Scan for the cell matching the given text and deliver its (x, y) coordinate at center. 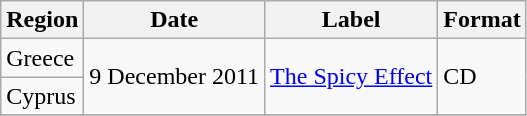
Date (174, 20)
Greece (42, 58)
Region (42, 20)
9 December 2011 (174, 77)
CD (482, 77)
Label (352, 20)
Cyprus (42, 96)
Format (482, 20)
The Spicy Effect (352, 77)
